Capture the cell that displays the provided text and extract its [X, Y] central coordinate. 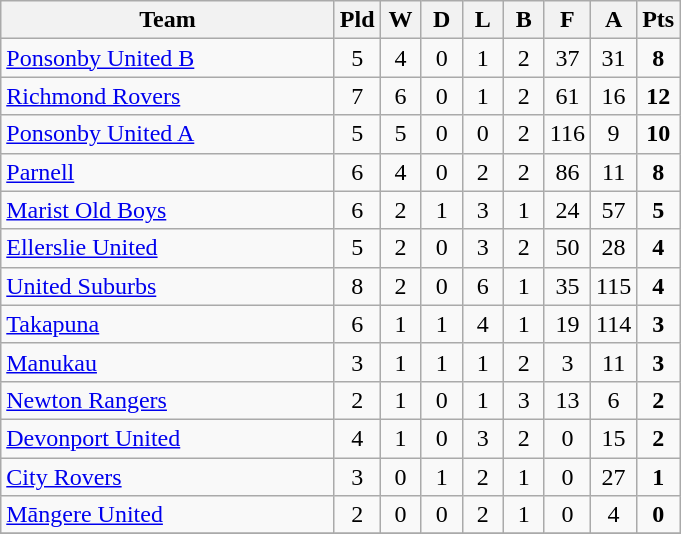
Ponsonby United B [168, 58]
57 [613, 210]
28 [613, 248]
Māngere United [168, 515]
114 [613, 324]
W [400, 20]
Devonport United [168, 438]
Newton Rangers [168, 400]
Ellerslie United [168, 248]
9 [613, 134]
31 [613, 58]
86 [567, 172]
Takapuna [168, 324]
15 [613, 438]
Pts [658, 20]
7 [357, 96]
116 [567, 134]
19 [567, 324]
Manukau [168, 362]
B [524, 20]
F [567, 20]
Ponsonby United A [168, 134]
24 [567, 210]
Team [168, 20]
61 [567, 96]
Richmond Rovers [168, 96]
L [482, 20]
Pld [357, 20]
13 [567, 400]
12 [658, 96]
Parnell [168, 172]
D [442, 20]
50 [567, 248]
United Suburbs [168, 286]
10 [658, 134]
City Rovers [168, 477]
115 [613, 286]
A [613, 20]
27 [613, 477]
35 [567, 286]
Marist Old Boys [168, 210]
37 [567, 58]
16 [613, 96]
